Return [X, Y] of the center of cell containing provided text 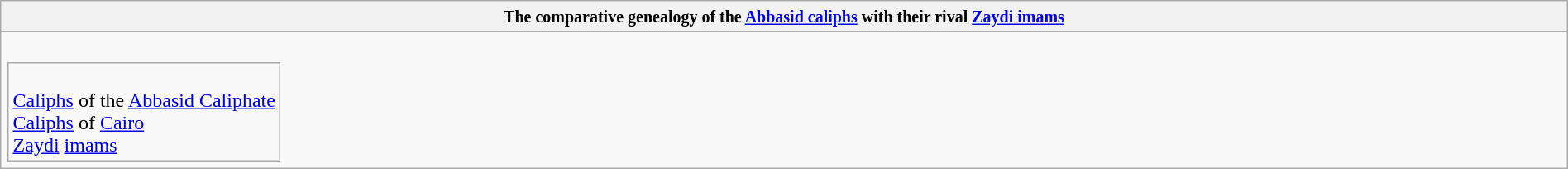
The comparative genealogy of the Abbasid caliphs with their rival Zaydi imams [784, 17]
